Provide the (X, Y) coordinate of the cell's center where the given text is located.  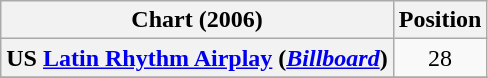
US Latin Rhythm Airplay (Billboard) (197, 58)
Position (440, 20)
28 (440, 58)
Chart (2006) (197, 20)
